For the text-containing cell, return its midpoint in [x, y] coordinate format. 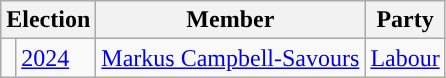
Election [48, 20]
Party [405, 20]
Markus Campbell-Savours [230, 58]
Labour [405, 58]
2024 [56, 58]
Member [230, 20]
